Locate the cell with the specified text and output its [x, y] center coordinate. 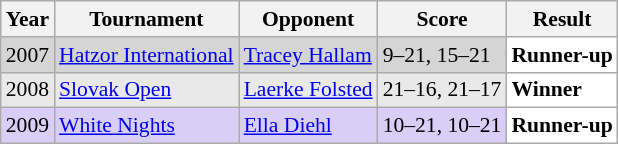
Opponent [308, 19]
10–21, 10–21 [442, 126]
Winner [562, 90]
Tracey Hallam [308, 55]
Tournament [146, 19]
21–16, 21–17 [442, 90]
2009 [28, 126]
Slovak Open [146, 90]
Result [562, 19]
Ella Diehl [308, 126]
9–21, 15–21 [442, 55]
Year [28, 19]
2008 [28, 90]
White Nights [146, 126]
2007 [28, 55]
Hatzor International [146, 55]
Score [442, 19]
Laerke Folsted [308, 90]
